Scan for the cell matching the given text and deliver its (x, y) coordinate at center. 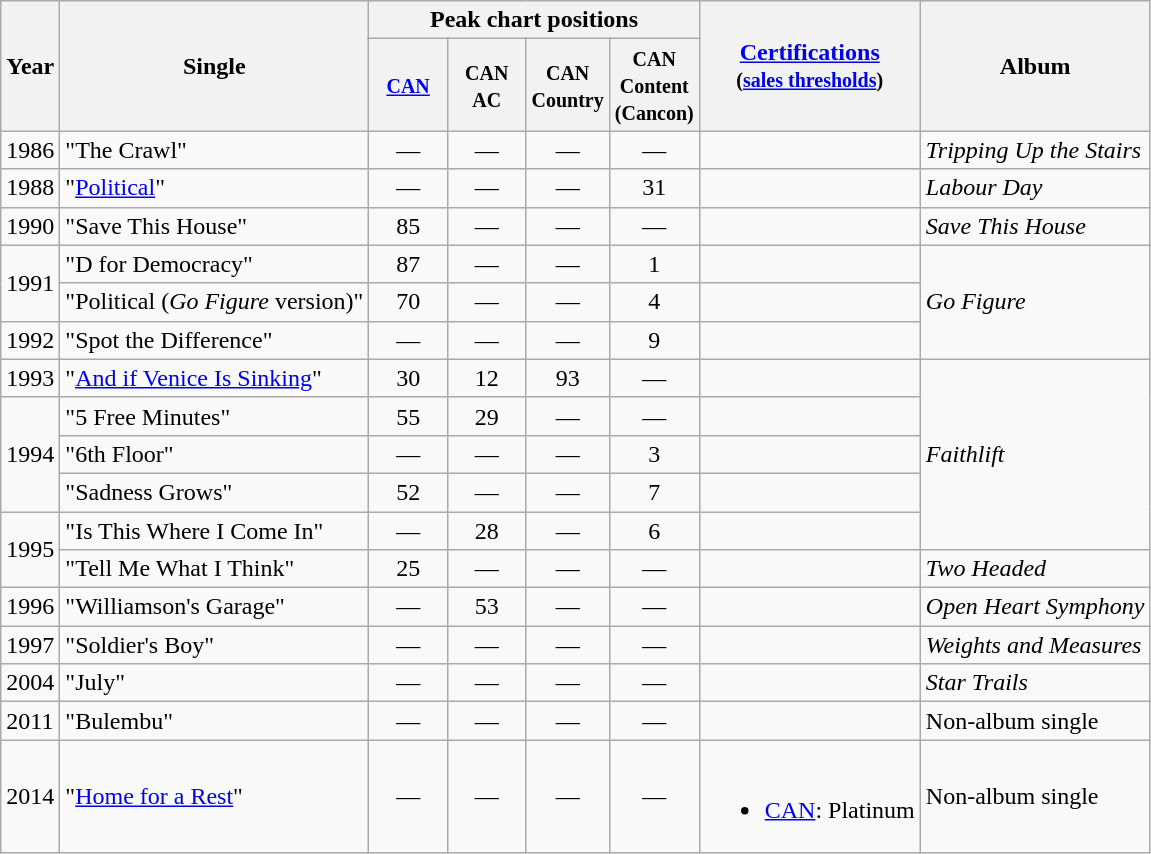
1994 (30, 454)
"Spot the Difference" (214, 340)
Certifications(sales thresholds) (810, 66)
1990 (30, 226)
CANCountry (568, 85)
1993 (30, 378)
1991 (30, 283)
1988 (30, 188)
1997 (30, 645)
Two Headed (1035, 569)
Tripping Up the Stairs (1035, 150)
30 (408, 378)
2004 (30, 683)
"And if Venice Is Sinking" (214, 378)
70 (408, 302)
"D for Democracy" (214, 264)
55 (408, 416)
1995 (30, 550)
CANContent(Cancon) (654, 85)
"Tell Me What I Think" (214, 569)
Star Trails (1035, 683)
53 (486, 607)
Faithlift (1035, 454)
"Williamson's Garage" (214, 607)
Weights and Measures (1035, 645)
Go Figure (1035, 302)
"6th Floor" (214, 454)
"Political (Go Figure version)" (214, 302)
CANAC (486, 85)
6 (654, 531)
"July" (214, 683)
31 (654, 188)
"Political" (214, 188)
25 (408, 569)
Save This House (1035, 226)
"Home for a Rest" (214, 796)
"Is This Where I Come In" (214, 531)
12 (486, 378)
Open Heart Symphony (1035, 607)
Single (214, 66)
Year (30, 66)
CAN: Platinum (810, 796)
1992 (30, 340)
52 (408, 492)
2011 (30, 721)
28 (486, 531)
4 (654, 302)
"Sadness Grows" (214, 492)
93 (568, 378)
7 (654, 492)
"5 Free Minutes" (214, 416)
Album (1035, 66)
3 (654, 454)
1986 (30, 150)
85 (408, 226)
"The Crawl" (214, 150)
Peak chart positions (534, 20)
Labour Day (1035, 188)
29 (486, 416)
1 (654, 264)
CAN (408, 85)
"Soldier's Boy" (214, 645)
"Save This House" (214, 226)
"Bulembu" (214, 721)
9 (654, 340)
2014 (30, 796)
87 (408, 264)
1996 (30, 607)
